Find where the given text appears and provide that cell's center as [x, y] coordinate. 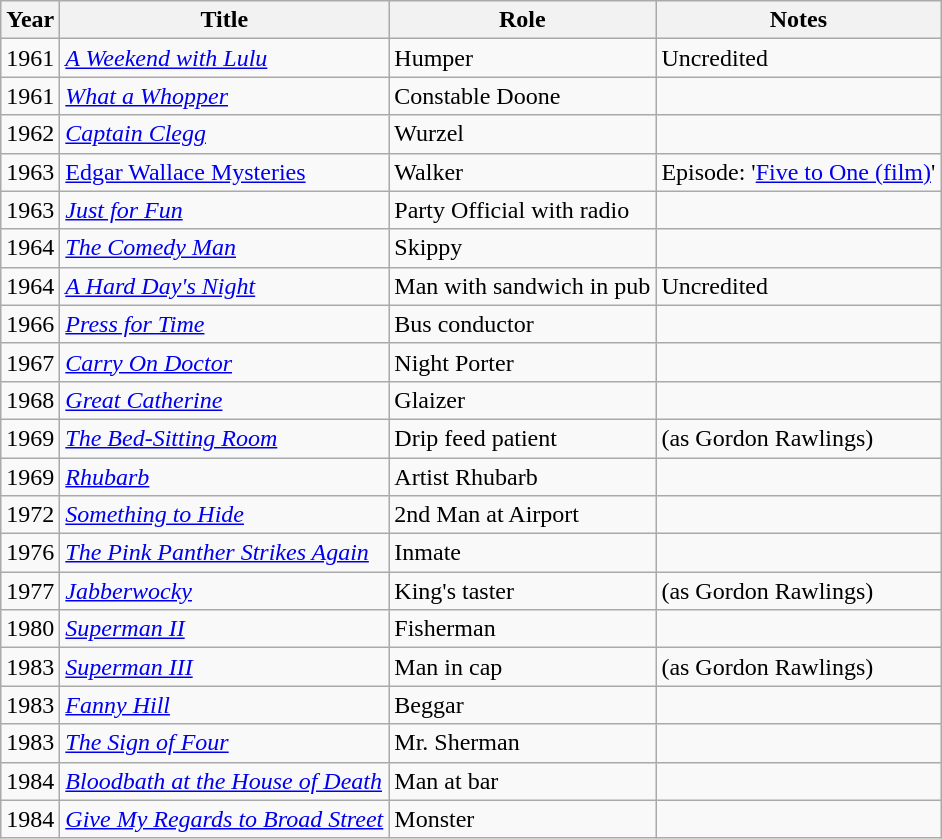
1962 [30, 134]
A Hard Day's Night [224, 286]
Notes [798, 20]
1980 [30, 629]
Monster [522, 819]
Fisherman [522, 629]
Edgar Wallace Mysteries [224, 172]
Superman II [224, 629]
Mr. Sherman [522, 743]
2nd Man at Airport [522, 515]
Title [224, 20]
Episode: 'Five to One (film)' [798, 172]
Year [30, 20]
Skippy [522, 248]
A Weekend with Lulu [224, 58]
Drip feed patient [522, 438]
Artist Rhubarb [522, 477]
Fanny Hill [224, 705]
Captain Clegg [224, 134]
Wurzel [522, 134]
Carry On Doctor [224, 362]
Superman III [224, 667]
Man in cap [522, 667]
Rhubarb [224, 477]
Something to Hide [224, 515]
1966 [30, 324]
The Comedy Man [224, 248]
Bus conductor [522, 324]
Jabberwocky [224, 591]
1972 [30, 515]
Inmate [522, 553]
The Bed-Sitting Room [224, 438]
Just for Fun [224, 210]
Beggar [522, 705]
Night Porter [522, 362]
What a Whopper [224, 96]
Constable Doone [522, 96]
Bloodbath at the House of Death [224, 781]
Humper [522, 58]
Party Official with radio [522, 210]
Walker [522, 172]
1968 [30, 400]
Give My Regards to Broad Street [224, 819]
Press for Time [224, 324]
King's taster [522, 591]
Man at bar [522, 781]
Role [522, 20]
Glaizer [522, 400]
Man with sandwich in pub [522, 286]
The Pink Panther Strikes Again [224, 553]
1977 [30, 591]
1967 [30, 362]
Great Catherine [224, 400]
The Sign of Four [224, 743]
1976 [30, 553]
